From the cell containing the given text, extract its center point as [X, Y] coordinate. 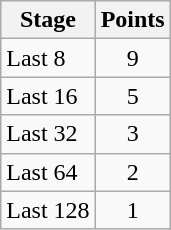
5 [132, 96]
Last 64 [48, 172]
Stage [48, 20]
Last 8 [48, 58]
Last 128 [48, 210]
1 [132, 210]
9 [132, 58]
2 [132, 172]
Points [132, 20]
Last 16 [48, 96]
Last 32 [48, 134]
3 [132, 134]
